Identify which cell holds the provided text, then report its (x, y) central coordinate. 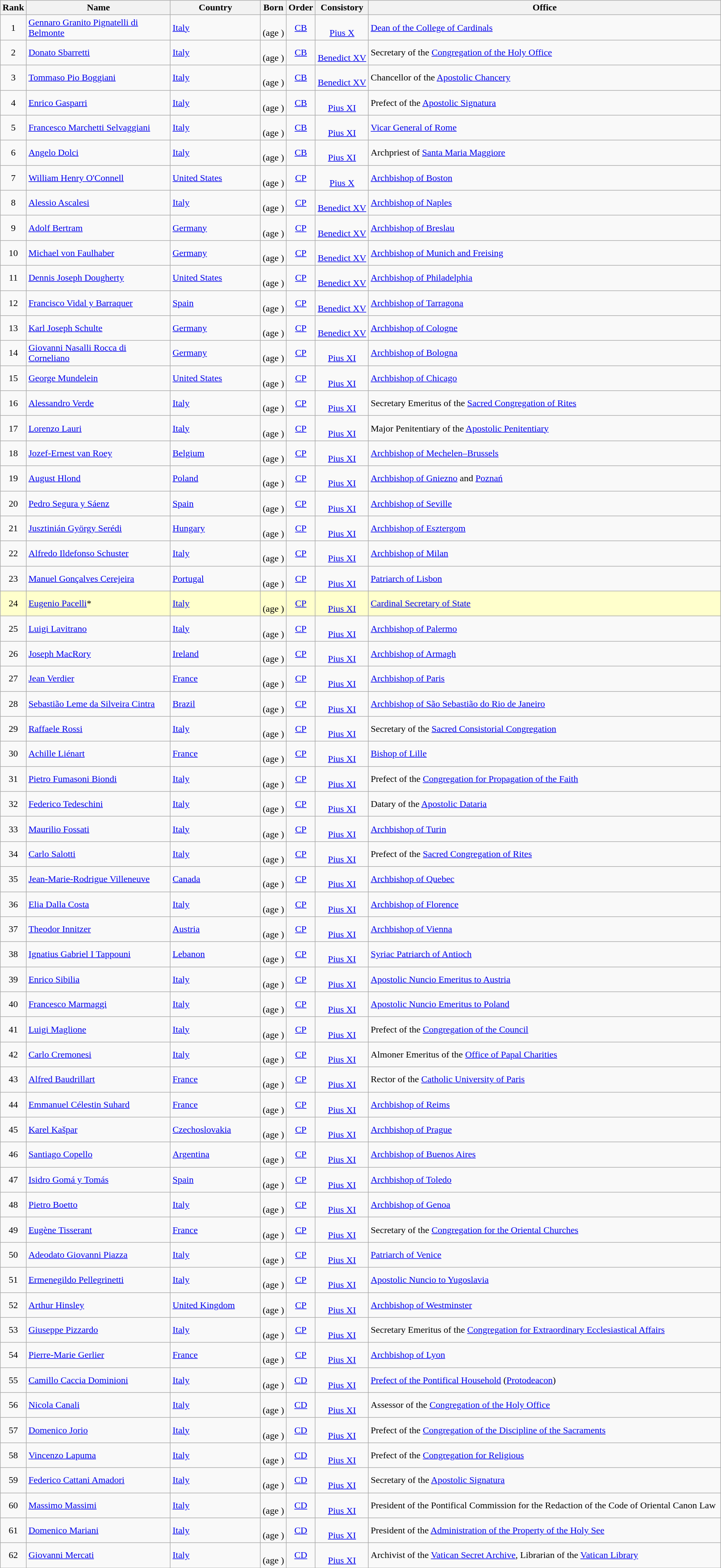
13 (13, 328)
Jean Verdier (98, 678)
Czechoslovakia (215, 1130)
Apostolic Nuncio Emeritus to Austria (545, 979)
50 (13, 1255)
17 (13, 428)
Born (273, 8)
Prefect of the Congregation for Religious (545, 1455)
54 (13, 1355)
Cardinal Secretary of State (545, 604)
Country (215, 8)
Secretary of the Congregation of the Holy Office (545, 52)
Adeodato Giovanni Piazza (98, 1255)
Karl Joseph Schulte (98, 328)
Consistory (342, 8)
Prefect of the Congregation of the Council (545, 1029)
Dean of the College of Cardinals (545, 28)
Archpriest of Santa Maria Maggiore (545, 152)
25 (13, 628)
Prefect of the Congregation of the Discipline of the Sacraments (545, 1430)
Arthur Hinsley (98, 1305)
Jusztinián György Serédi (98, 528)
24 (13, 604)
62 (13, 1555)
Secretary of the Sacred Consistorial Congregation (545, 729)
Ermenegildo Pellegrinetti (98, 1280)
Nicola Canali (98, 1405)
Archbishop of Milan (545, 554)
14 (13, 353)
4 (13, 102)
53 (13, 1330)
Archbishop of Gniezno and Poznań (545, 478)
Austria (215, 929)
Luigi Lavitrano (98, 628)
45 (13, 1130)
23 (13, 578)
30 (13, 754)
Manuel Gonçalves Cerejeira (98, 578)
Prefect of the Apostolic Signatura (545, 102)
49 (13, 1230)
Archbishop of Turin (545, 829)
Pietro Boetto (98, 1205)
Alessio Ascalesi (98, 202)
Isidro Gomá y Tomás (98, 1180)
39 (13, 979)
United Kingdom (215, 1305)
Domenico Mariani (98, 1531)
32 (13, 804)
Vicar General of Rome (545, 128)
Bishop of Lille (545, 754)
Donato Sbarretti (98, 52)
Prefect of the Pontifical Household (Protodeacon) (545, 1380)
Camillo Caccia Dominioni (98, 1380)
21 (13, 528)
47 (13, 1180)
Vincenzo Lapuma (98, 1455)
Archbishop of Lyon (545, 1355)
29 (13, 729)
Prefect of the Sacred Congregation of Rites (545, 854)
Lorenzo Lauri (98, 428)
Elia Dalla Costa (98, 904)
Eugenio Pacelli* (98, 604)
26 (13, 654)
Archbishop of Cologne (545, 328)
Archbishop of Paris (545, 678)
Apostolic Nuncio to Yugoslavia (545, 1280)
Patriarch of Venice (545, 1255)
Datary of the Apostolic Dataria (545, 804)
Archbishop of Buenos Aires (545, 1155)
34 (13, 854)
Chancellor of the Apostolic Chancery (545, 78)
58 (13, 1455)
43 (13, 1079)
44 (13, 1104)
President of the Pontifical Commission for the Redaction of the Code of Oriental Canon Law (545, 1505)
27 (13, 678)
Argentina (215, 1155)
Archbishop of Chicago (545, 378)
Name (98, 8)
31 (13, 779)
Archbishop of Vienna (545, 929)
Archbishop of São Sebastião do Rio de Janeiro (545, 704)
46 (13, 1155)
Alfred Baudrillart (98, 1079)
Apostolic Nuncio Emeritus to Poland (545, 1004)
Angelo Dolci (98, 152)
Achille Liénart (98, 754)
9 (13, 228)
22 (13, 554)
Jozef-Ernest van Roey (98, 453)
19 (13, 478)
Archbishop of Quebec (545, 879)
Archbishop of Seville (545, 504)
Office (545, 8)
12 (13, 303)
Prefect of the Congregation for Propagation of the Faith (545, 779)
59 (13, 1480)
Archbishop of Esztergom (545, 528)
Giovanni Mercati (98, 1555)
Enrico Gasparri (98, 102)
Luigi Maglione (98, 1029)
Archbishop of Prague (545, 1130)
37 (13, 929)
Archbishop of Munich and Freising (545, 253)
Rector of the Catholic University of Paris (545, 1079)
18 (13, 453)
6 (13, 152)
Archbishop of Genoa (545, 1205)
Tommaso Pio Boggiani (98, 78)
Ignatius Gabriel I Tappouni (98, 954)
Sebastião Leme da Silveira Cintra (98, 704)
Enrico Sibilia (98, 979)
48 (13, 1205)
Carlo Cremonesi (98, 1054)
Rank (13, 8)
President of the Administration of the Property of the Holy See (545, 1531)
Giuseppe Pizzardo (98, 1330)
2 (13, 52)
42 (13, 1054)
Massimo Massimi (98, 1505)
Jean-Marie-Rodrigue Villeneuve (98, 879)
George Mundelein (98, 378)
3 (13, 78)
Maurilio Fossati (98, 829)
57 (13, 1430)
1 (13, 28)
Eugène Tisserant (98, 1230)
August Hlond (98, 478)
Michael von Faulhaber (98, 253)
10 (13, 253)
Secretary of the Apostolic Signatura (545, 1480)
5 (13, 128)
Archbishop of Bologna (545, 353)
Syriac Patriarch of Antioch (545, 954)
Domenico Jorio (98, 1430)
60 (13, 1505)
52 (13, 1305)
20 (13, 504)
Archbishop of Palermo (545, 628)
55 (13, 1380)
16 (13, 403)
Santiago Copello (98, 1155)
Gennaro Granito Pignatelli di Belmonte (98, 28)
41 (13, 1029)
Lebanon (215, 954)
Pietro Fumasoni Biondi (98, 779)
Archbishop of Mechelen–Brussels (545, 453)
Pierre-Marie Gerlier (98, 1355)
Secretary Emeritus of the Congregation for Extraordinary Ecclesiastical Affairs (545, 1330)
Alfredo Ildefonso Schuster (98, 554)
William Henry O'Connell (98, 178)
33 (13, 829)
Major Penitentiary of the Apostolic Penitentiary (545, 428)
Karel Kašpar (98, 1130)
Assessor of the Congregation of the Holy Office (545, 1405)
Francisco Vidal y Barraquer (98, 303)
Order (301, 8)
15 (13, 378)
Federico Tedeschini (98, 804)
Dennis Joseph Dougherty (98, 278)
Belgium (215, 453)
Archbishop of Naples (545, 202)
56 (13, 1405)
40 (13, 1004)
Poland (215, 478)
Secretary of the Congregation for the Oriental Churches (545, 1230)
11 (13, 278)
Secretary Emeritus of the Sacred Congregation of Rites (545, 403)
Portugal (215, 578)
Carlo Salotti (98, 854)
Archbishop of Florence (545, 904)
8 (13, 202)
Raffaele Rossi (98, 729)
Archbishop of Westminster (545, 1305)
Archbishop of Armagh (545, 654)
Pedro Segura y Sáenz (98, 504)
36 (13, 904)
Emmanuel Célestin Suhard (98, 1104)
Theodor Innitzer (98, 929)
7 (13, 178)
Giovanni Nasalli Rocca di Corneliano (98, 353)
Patriarch of Lisbon (545, 578)
Joseph MacRory (98, 654)
Alessandro Verde (98, 403)
Canada (215, 879)
Archbishop of Toledo (545, 1180)
Archbishop of Tarragona (545, 303)
Archbishop of Reims (545, 1104)
Adolf Bertram (98, 228)
Archivist of the Vatican Secret Archive, Librarian of the Vatican Library (545, 1555)
Ireland (215, 654)
Archbishop of Philadelphia (545, 278)
Federico Cattani Amadori (98, 1480)
35 (13, 879)
Archbishop of Breslau (545, 228)
Hungary (215, 528)
Almoner Emeritus of the Office of Papal Charities (545, 1054)
Francesco Marchetti Selvaggiani (98, 128)
51 (13, 1280)
38 (13, 954)
Francesco Marmaggi (98, 1004)
Brazil (215, 704)
61 (13, 1531)
Archbishop of Boston (545, 178)
28 (13, 704)
